For the text-containing cell, return its midpoint in [X, Y] coordinate format. 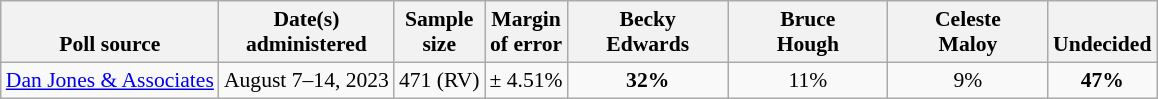
Poll source [110, 32]
471 (RV) [440, 80]
11% [808, 80]
± 4.51% [526, 80]
Undecided [1102, 32]
BruceHough [808, 32]
32% [648, 80]
August 7–14, 2023 [306, 80]
47% [1102, 80]
Date(s)administered [306, 32]
Marginof error [526, 32]
BeckyEdwards [648, 32]
Samplesize [440, 32]
CelesteMaloy [968, 32]
Dan Jones & Associates [110, 80]
9% [968, 80]
